For the text-containing cell, return its midpoint in (X, Y) coordinate format. 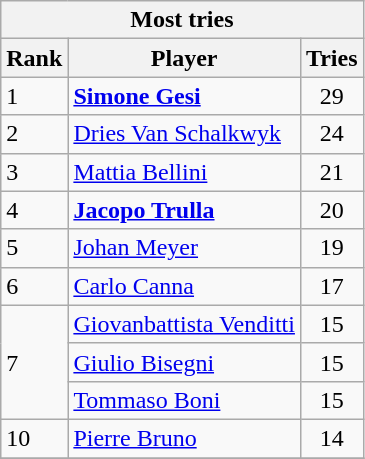
Most tries (182, 20)
Tries (332, 58)
21 (332, 172)
Johan Meyer (184, 248)
Rank (34, 58)
17 (332, 286)
Carlo Canna (184, 286)
Simone Gesi (184, 96)
Tommaso Boni (184, 400)
5 (34, 248)
Player (184, 58)
29 (332, 96)
Mattia Bellini (184, 172)
10 (34, 438)
14 (332, 438)
1 (34, 96)
Jacopo Trulla (184, 210)
19 (332, 248)
2 (34, 134)
20 (332, 210)
Giulio Bisegni (184, 362)
6 (34, 286)
24 (332, 134)
Pierre Bruno (184, 438)
7 (34, 362)
Dries Van Schalkwyk (184, 134)
Giovanbattista Venditti (184, 324)
3 (34, 172)
4 (34, 210)
